Capture the cell that displays the provided text and extract its (x, y) central coordinate. 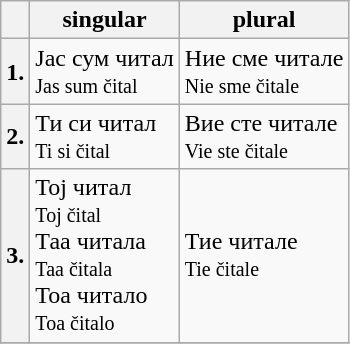
2. (16, 136)
1. (16, 72)
plural (264, 20)
Ние сме читалеNie sme čitale (264, 72)
Тој читалToj čitalТаа читалаTaa čitalaТоa читалoToа čitalо (104, 256)
3. (16, 256)
singular (104, 20)
Вие сте читалеVie ste čitale (264, 136)
Јас сум читалJas sum čital (104, 72)
Тие читалеTie čitale (264, 256)
Ти си читалTi si čital (104, 136)
